Identify which cell holds the provided text, then report its (X, Y) central coordinate. 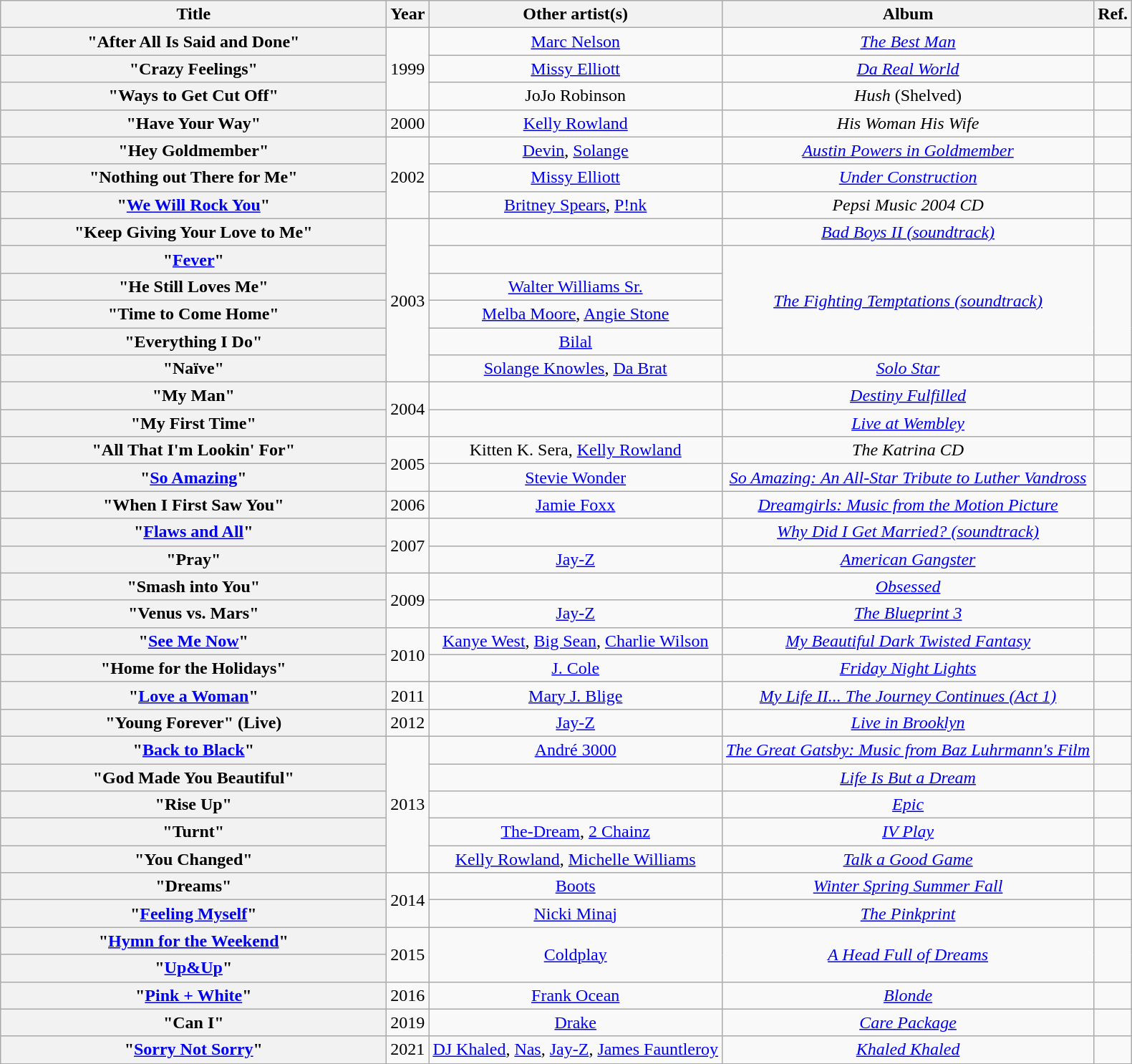
Austin Powers in Goldmember (908, 150)
The Pinkprint (908, 914)
Destiny Fulfilled (908, 396)
"All That I'm Lookin' For" (193, 450)
"Can I" (193, 1022)
Live at Wembley (908, 423)
Kelly Rowland (576, 123)
The Blueprint 3 (908, 614)
"Nothing out There for Me" (193, 178)
Frank Ocean (576, 995)
Solo Star (908, 369)
His Woman His Wife (908, 123)
"Smash into You" (193, 586)
Year (408, 14)
Ref. (1113, 14)
Title (193, 14)
Britney Spears, P!nk (576, 205)
"Up&Up" (193, 968)
"Love a Woman" (193, 695)
Talk a Good Game (908, 859)
DJ Khaled, Nas, Jay-Z, James Fauntleroy (576, 1050)
"Rise Up" (193, 805)
The Fighting Temptations (soundtrack) (908, 300)
Marc Nelson (576, 42)
Melba Moore, Angie Stone (576, 314)
"God Made You Beautiful" (193, 777)
Hush (Shelved) (908, 96)
J. Cole (576, 668)
Jamie Foxx (576, 505)
"Venus vs. Mars" (193, 614)
2004 (408, 410)
Album (908, 14)
Kanye West, Big Sean, Charlie Wilson (576, 641)
Boots (576, 886)
"Ways to Get Cut Off" (193, 96)
"Feeling Myself" (193, 914)
"Pink + White" (193, 995)
Da Real World (908, 69)
Devin, Solange (576, 150)
"Fever" (193, 259)
Life Is But a Dream (908, 777)
"Dreams" (193, 886)
"He Still Loves Me" (193, 286)
2005 (408, 464)
Kitten K. Sera, Kelly Rowland (576, 450)
1999 (408, 69)
Pepsi Music 2004 CD (908, 205)
2009 (408, 600)
"Hey Goldmember" (193, 150)
"Back to Black" (193, 750)
"Have Your Way" (193, 123)
Mary J. Blige (576, 695)
2010 (408, 654)
"Young Forever" (Live) (193, 722)
Other artist(s) (576, 14)
"Keep Giving Your Love to Me" (193, 232)
Walter Williams Sr. (576, 286)
Blonde (908, 995)
2011 (408, 695)
Friday Night Lights (908, 668)
Care Package (908, 1022)
Winter Spring Summer Fall (908, 886)
"Flaws and All" (193, 532)
Coldplay (576, 954)
The Katrina CD (908, 450)
The Great Gatsby: Music from Baz Luhrmann's Film (908, 750)
"Pray" (193, 559)
"So Amazing" (193, 478)
The Best Man (908, 42)
2015 (408, 954)
"Everything I Do" (193, 342)
2006 (408, 505)
"You Changed" (193, 859)
"My Man" (193, 396)
2007 (408, 546)
IV Play (908, 832)
Stevie Wonder (576, 478)
American Gangster (908, 559)
Dreamgirls: Music from the Motion Picture (908, 505)
Kelly Rowland, Michelle Williams (576, 859)
"Time to Come Home" (193, 314)
"Home for the Holidays" (193, 668)
So Amazing: An All-Star Tribute to Luther Vandross (908, 478)
Epic (908, 805)
Bad Boys II (soundtrack) (908, 232)
A Head Full of Dreams (908, 954)
Drake (576, 1022)
"My First Time" (193, 423)
"See Me Now" (193, 641)
"We Will Rock You" (193, 205)
JoJo Robinson (576, 96)
2014 (408, 900)
My Beautiful Dark Twisted Fantasy (908, 641)
Solange Knowles, Da Brat (576, 369)
2013 (408, 804)
2021 (408, 1050)
2012 (408, 722)
My Life II... The Journey Continues (Act 1) (908, 695)
Why Did I Get Married? (soundtrack) (908, 532)
Live in Brooklyn (908, 722)
"Hymn for the Weekend" (193, 941)
2016 (408, 995)
"Turnt" (193, 832)
2000 (408, 123)
"When I First Saw You" (193, 505)
2019 (408, 1022)
The-Dream, 2 Chainz (576, 832)
"Naïve" (193, 369)
Obsessed (908, 586)
Under Construction (908, 178)
Bilal (576, 342)
2002 (408, 178)
André 3000 (576, 750)
"Sorry Not Sorry" (193, 1050)
2003 (408, 300)
Khaled Khaled (908, 1050)
"After All Is Said and Done" (193, 42)
Nicki Minaj (576, 914)
"Crazy Feelings" (193, 69)
